Capture the cell that displays the provided text and extract its [X, Y] central coordinate. 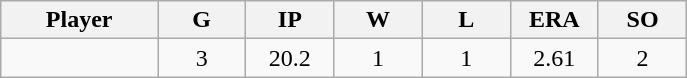
3 [202, 58]
20.2 [290, 58]
SO [642, 20]
ERA [554, 20]
Player [80, 20]
2.61 [554, 58]
W [378, 20]
IP [290, 20]
L [466, 20]
2 [642, 58]
G [202, 20]
